Find where the given text appears and provide that cell's center as (x, y) coordinate. 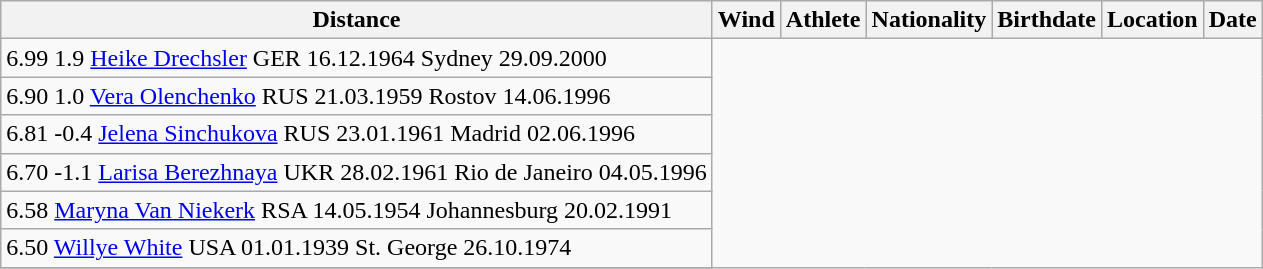
6.81 -0.4 Jelena Sinchukova RUS 23.01.1961 Madrid 02.06.1996 (357, 134)
6.90 1.0 Vera Olenchenko RUS 21.03.1959 Rostov 14.06.1996 (357, 96)
Date (1232, 20)
Distance (357, 20)
Birthdate (1047, 20)
6.50 Willye White USA 01.01.1939 St. George 26.10.1974 (357, 248)
6.99 1.9 Heike Drechsler GER 16.12.1964 Sydney 29.09.2000 (357, 58)
6.58 Maryna Van Niekerk RSA 14.05.1954 Johannesburg 20.02.1991 (357, 210)
Athlete (823, 20)
Location (1153, 20)
6.70 -1.1 Larisa Berezhnaya UKR 28.02.1961 Rio de Janeiro 04.05.1996 (357, 172)
Nationality (929, 20)
Wind (746, 20)
